Output the [X, Y] coordinate of the center of the cell containing the given text.  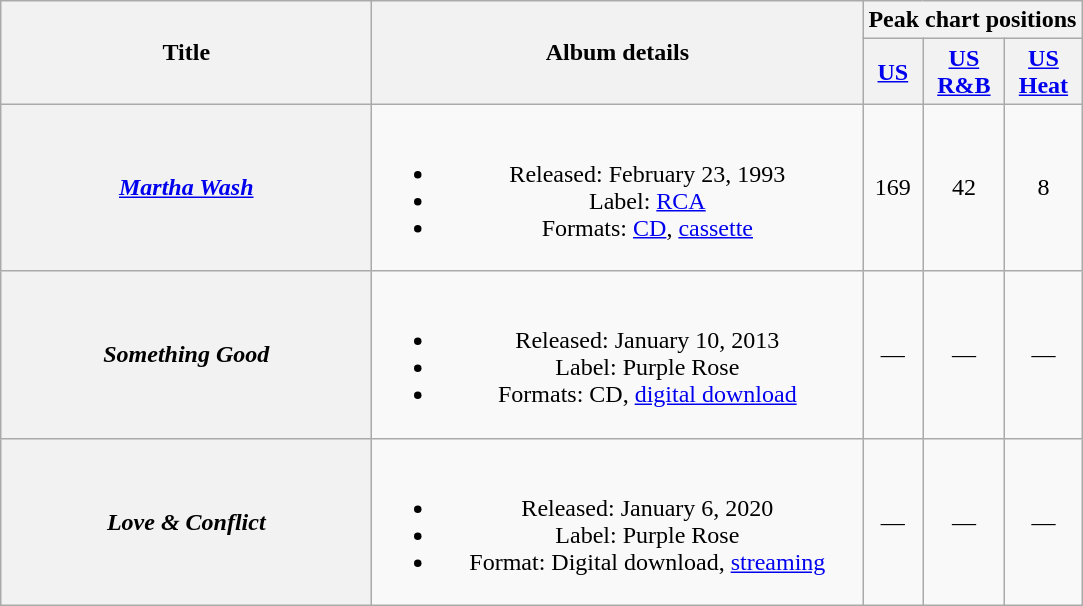
169 [893, 188]
Peak chart positions [972, 20]
US [893, 72]
42 [964, 188]
USR&B [964, 72]
Title [186, 52]
Love & Conflict [186, 522]
8 [1044, 188]
Released: February 23, 1993Label: RCAFormats: CD, cassette [618, 188]
Something Good [186, 354]
Released: January 10, 2013Label: Purple RoseFormats: CD, digital download [618, 354]
Album details [618, 52]
Martha Wash [186, 188]
USHeat [1044, 72]
Released: January 6, 2020Label: Purple RoseFormat: Digital download, streaming [618, 522]
